Output the (x, y) coordinate of the center of the cell containing the given text.  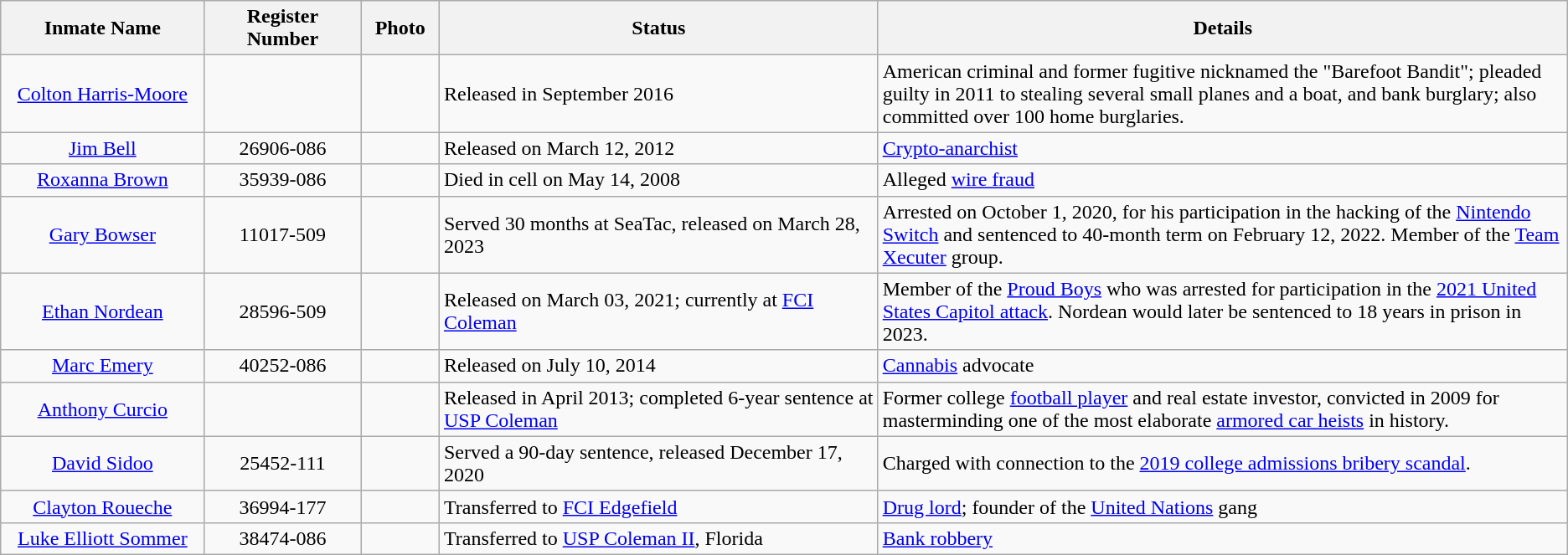
26906-086 (283, 148)
Crypto-anarchist (1223, 148)
Served a 90-day sentence, released December 17, 2020 (658, 464)
Gary Bowser (102, 234)
Details (1223, 28)
Served 30 months at SeaTac, released on March 28, 2023 (658, 234)
Jim Bell (102, 148)
Anthony Curcio (102, 409)
Former college football player and real estate investor, convicted in 2009 for masterminding one of the most elaborate armored car heists in history. (1223, 409)
28596-509 (283, 311)
Photo (400, 28)
Clayton Roueche (102, 506)
Cannabis advocate (1223, 366)
Status (658, 28)
Luke Elliott Sommer (102, 538)
Transferred to USP Coleman II, Florida (658, 538)
25452-111 (283, 464)
40252-086 (283, 366)
Inmate Name (102, 28)
38474-086 (283, 538)
Released in September 2016 (658, 94)
Charged with connection to the 2019 college admissions bribery scandal. (1223, 464)
Transferred to FCI Edgefield (658, 506)
Died in cell on May 14, 2008 (658, 180)
Alleged wire fraud (1223, 180)
11017-509 (283, 234)
Register Number (283, 28)
Released in April 2013; completed 6-year sentence at USP Coleman (658, 409)
35939-086 (283, 180)
Drug lord; founder of the United Nations gang (1223, 506)
Colton Harris-Moore (102, 94)
Ethan Nordean (102, 311)
Released on March 03, 2021; currently at FCI Coleman (658, 311)
Released on March 12, 2012 (658, 148)
Marc Emery (102, 366)
David Sidoo (102, 464)
Roxanna Brown (102, 180)
Released on July 10, 2014 (658, 366)
36994-177 (283, 506)
Bank robbery (1223, 538)
